Search for the cell housing the specified text and yield its [x, y] center coordinate. 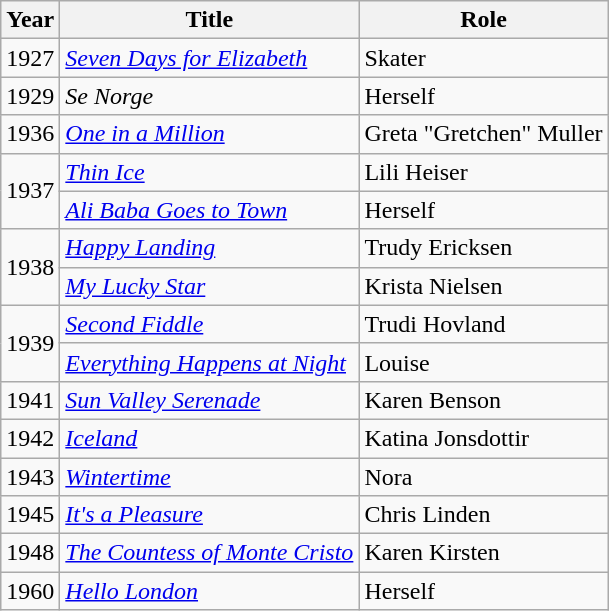
Nora [484, 477]
1927 [30, 58]
1948 [30, 553]
1929 [30, 96]
1942 [30, 438]
Greta "Gretchen" Muller [484, 134]
1941 [30, 400]
Lili Heiser [484, 172]
Everything Happens at Night [210, 362]
Chris Linden [484, 515]
1937 [30, 191]
Second Fiddle [210, 324]
1943 [30, 477]
Thin Ice [210, 172]
1938 [30, 267]
Karen Kirsten [484, 553]
Title [210, 20]
Trudy Ericksen [484, 248]
Katina Jonsdottir [484, 438]
Ali Baba Goes to Town [210, 210]
Se Norge [210, 96]
One in a Million [210, 134]
1945 [30, 515]
It's a Pleasure [210, 515]
Karen Benson [484, 400]
The Countess of Monte Cristo [210, 553]
My Lucky Star [210, 286]
Trudi Hovland [484, 324]
Hello London [210, 591]
Skater [484, 58]
Happy Landing [210, 248]
1939 [30, 343]
Wintertime [210, 477]
Louise [484, 362]
Role [484, 20]
Iceland [210, 438]
1960 [30, 591]
Seven Days for Elizabeth [210, 58]
Sun Valley Serenade [210, 400]
Year [30, 20]
1936 [30, 134]
Krista Nielsen [484, 286]
